Locate the cell with the specified text and output its [x, y] center coordinate. 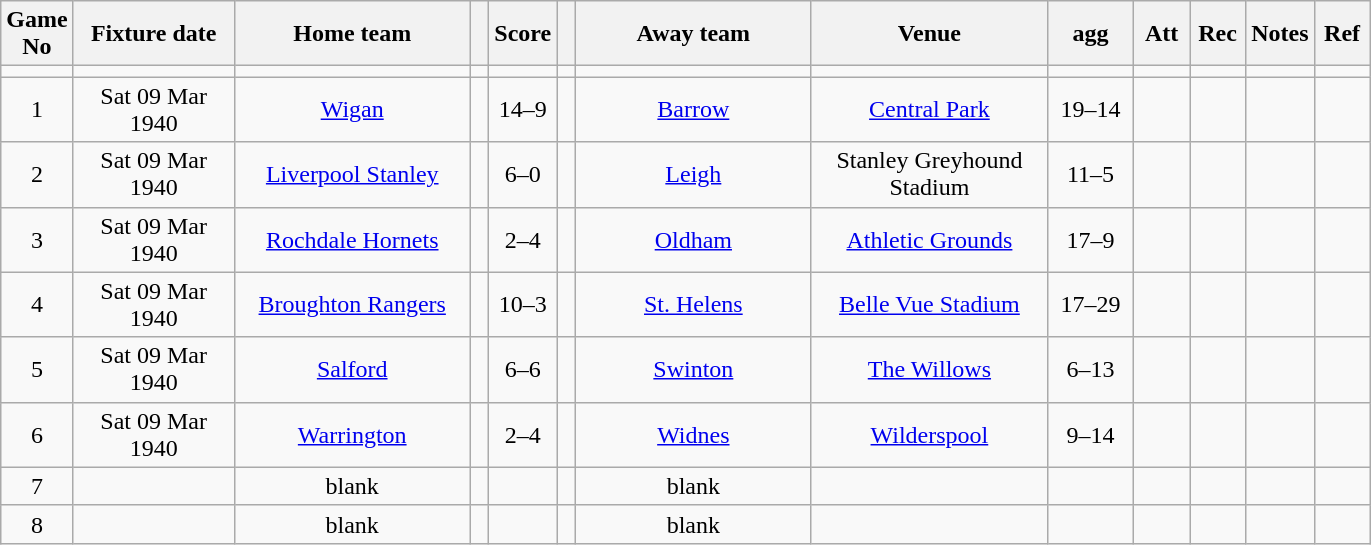
Rec [1218, 34]
Salford [352, 370]
Leigh [693, 174]
agg [1090, 34]
Home team [352, 34]
Wilderspool [929, 434]
19–14 [1090, 110]
Stanley Greyhound Stadium [929, 174]
10–3 [523, 304]
Swinton [693, 370]
4 [37, 304]
Score [523, 34]
Away team [693, 34]
1 [37, 110]
Belle Vue Stadium [929, 304]
The Willows [929, 370]
Liverpool Stanley [352, 174]
9–14 [1090, 434]
17–9 [1090, 240]
6–6 [523, 370]
14–9 [523, 110]
Athletic Grounds [929, 240]
Ref [1342, 34]
Barrow [693, 110]
Oldham [693, 240]
Att [1162, 34]
8 [37, 524]
Central Park [929, 110]
3 [37, 240]
Notes [1280, 34]
Rochdale Hornets [352, 240]
6–13 [1090, 370]
Fixture date [154, 34]
Venue [929, 34]
Broughton Rangers [352, 304]
7 [37, 486]
17–29 [1090, 304]
6–0 [523, 174]
Game No [37, 34]
2 [37, 174]
6 [37, 434]
Wigan [352, 110]
Warrington [352, 434]
11–5 [1090, 174]
5 [37, 370]
St. Helens [693, 304]
Widnes [693, 434]
